Identify which cell holds the provided text, then report its (X, Y) central coordinate. 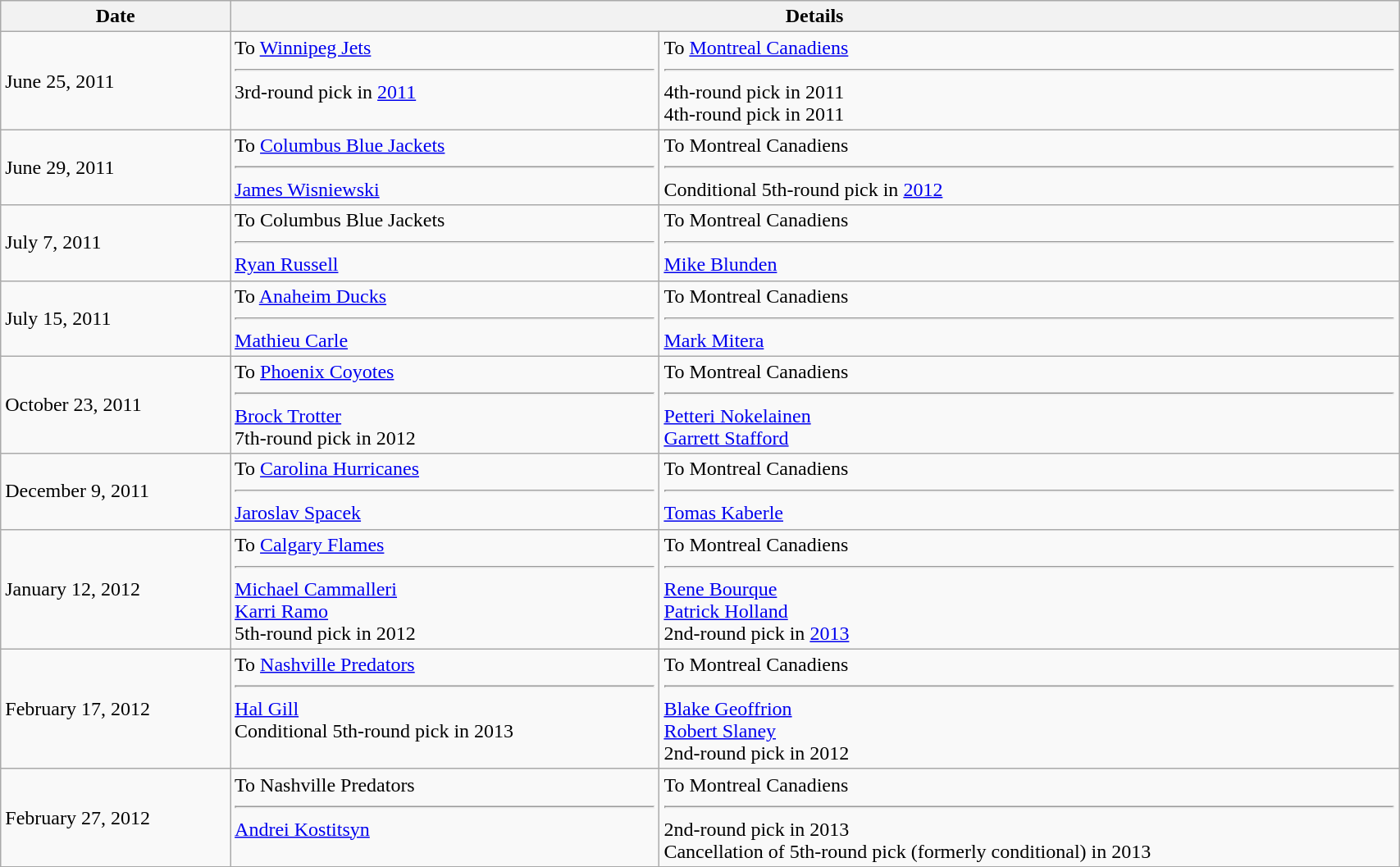
June 25, 2011 (116, 80)
To Montreal Canadiens Tomas Kaberle (1029, 491)
To Montreal Canadiens Mike Blunden (1029, 243)
July 15, 2011 (116, 318)
July 7, 2011 (116, 243)
June 29, 2011 (116, 167)
To Anaheim Ducks Mathieu Carle (445, 318)
To Calgary Flames Michael CammalleriKarri Ramo5th-round pick in 2012 (445, 589)
To Montreal Canadiens Rene BourquePatrick Holland2nd-round pick in 2013 (1029, 589)
To Nashville Predators Hal GillConditional 5th-round pick in 2013 (445, 709)
To Montreal Canadiens 2nd-round pick in 2013Cancellation of 5th-round pick (formerly conditional) in 2013 (1029, 817)
January 12, 2012 (116, 589)
October 23, 2011 (116, 405)
To Winnipeg Jets 3rd-round pick in 2011 (445, 80)
Details (815, 16)
Date (116, 16)
February 17, 2012 (116, 709)
February 27, 2012 (116, 817)
To Montreal Canadiens Conditional 5th-round pick in 2012 (1029, 167)
To Montreal Canadiens Mark Mitera (1029, 318)
To Phoenix Coyotes Brock Trotter7th-round pick in 2012 (445, 405)
To Montreal Canadiens 4th-round pick in 20114th-round pick in 2011 (1029, 80)
To Columbus Blue Jackets Ryan Russell (445, 243)
To Nashville Predators Andrei Kostitsyn (445, 817)
To Montreal Canadiens Blake GeoffrionRobert Slaney2nd-round pick in 2012 (1029, 709)
To Columbus Blue Jackets James Wisniewski (445, 167)
To Carolina Hurricanes Jaroslav Spacek (445, 491)
December 9, 2011 (116, 491)
To Montreal Canadiens Petteri NokelainenGarrett Stafford (1029, 405)
